Find where the given text appears and provide that cell's center as [x, y] coordinate. 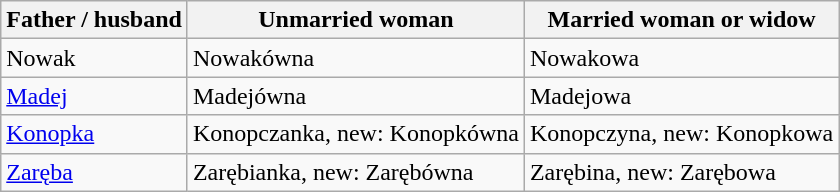
Nowakowa [681, 58]
Zarębina, new: Zarębowa [681, 172]
Madejówna [356, 96]
Konopczanka, new: Konopkówna [356, 134]
Nowak [94, 58]
Konopczyna, new: Konopkowa [681, 134]
Married woman or widow [681, 20]
Father / husband [94, 20]
Konopka [94, 134]
Zarębianka, new: Zarębówna [356, 172]
Unmarried woman [356, 20]
Madej [94, 96]
Nowakówna [356, 58]
Zaręba [94, 172]
Madejowa [681, 96]
